From the cell containing the given text, extract its center point as (X, Y) coordinate. 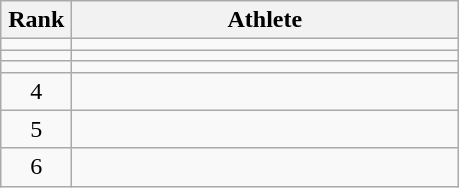
5 (36, 129)
Rank (36, 20)
6 (36, 167)
4 (36, 91)
Athlete (265, 20)
